Find where the given text appears and provide that cell's center as (X, Y) coordinate. 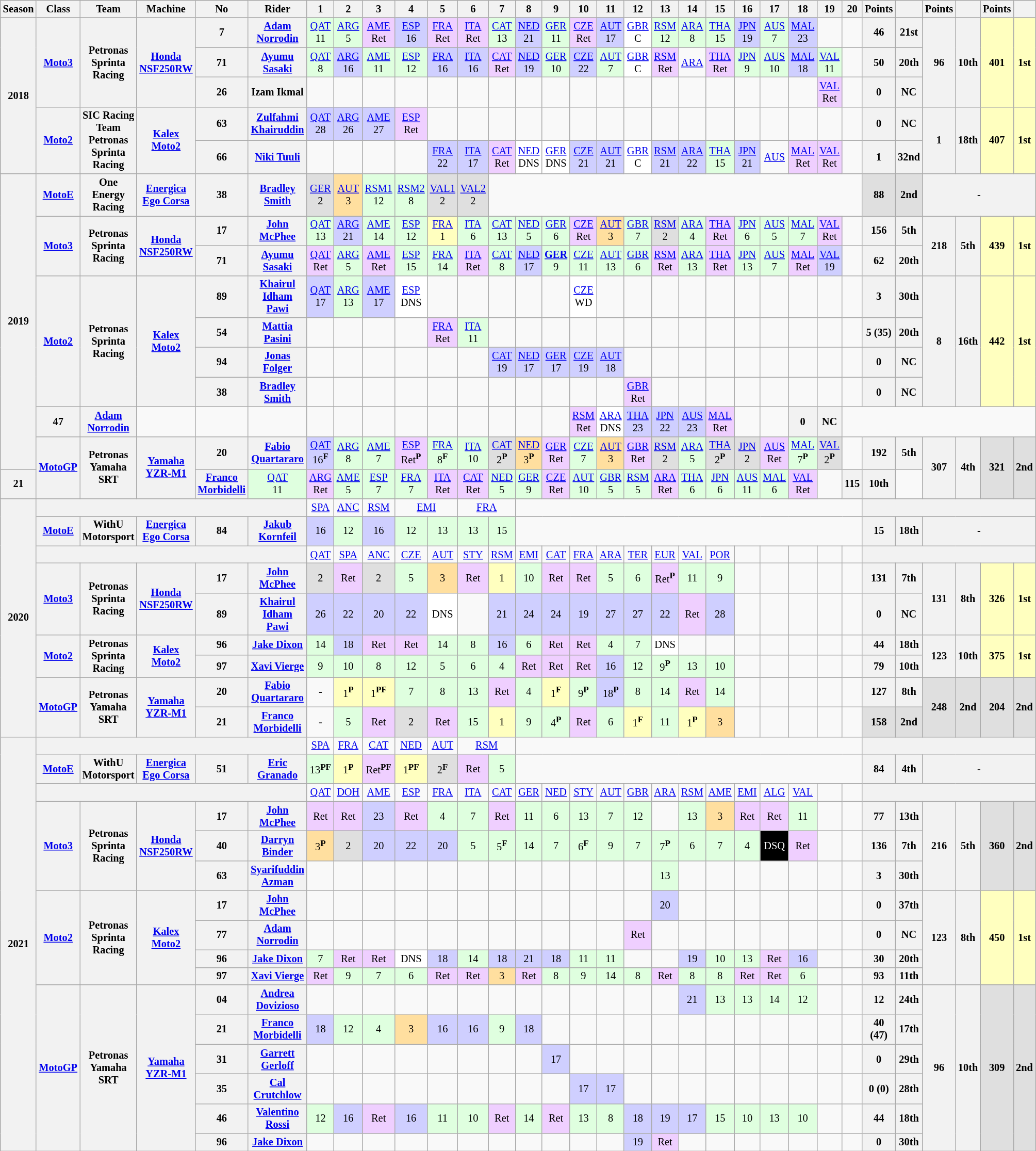
POR (720, 555)
JPN13 (747, 261)
30 (879, 959)
Class (58, 9)
RSM21 (665, 157)
40 (47) (879, 1029)
ESP16 (412, 33)
04 (222, 999)
21st (909, 33)
JPN2 (747, 453)
AME17 (379, 297)
QAT28 (321, 124)
375 (997, 656)
VAL11 (829, 62)
ALG (775, 792)
ESPRetP (412, 453)
Izam Ikmal (277, 92)
54 (222, 332)
ARG16 (349, 62)
ARARet (665, 484)
MAL18 (802, 62)
GBR7 (637, 231)
GERDNS (556, 157)
QAT8 (321, 62)
Jakub Kornfeil (277, 531)
THA2P (720, 453)
FRA14 (442, 261)
2F (442, 769)
0 (0) (879, 1089)
NEDDNS (529, 157)
13th (909, 816)
No (222, 9)
CZE (412, 555)
Zulfahmi Khairuddin (277, 124)
ESP15 (412, 261)
6F (584, 846)
ITA11 (473, 332)
66 (222, 157)
MAL6 (775, 484)
Team (108, 9)
93 (879, 976)
321 (997, 467)
439 (997, 246)
NED19 (529, 62)
ITA6 (473, 231)
18P (611, 692)
MAL7P (802, 453)
AUS11 (747, 484)
RSM12 (665, 33)
CZE11 (584, 261)
ARGRet (321, 484)
GERRet (556, 453)
248 (939, 707)
QAT17 (321, 297)
JPN9 (747, 62)
Garrett Gerloff (277, 1059)
THA6 (692, 484)
RSM5 (637, 484)
216 (939, 846)
5 (35) (879, 332)
Rider (277, 9)
307 (939, 467)
35 (222, 1089)
FRA16 (442, 62)
442 (997, 342)
CAT19 (502, 362)
Mattia Pasini (277, 332)
ARA22 (692, 157)
AME5 (349, 484)
16th (968, 342)
GBR (637, 792)
79 (879, 666)
401 (997, 62)
62 (879, 261)
88 (879, 195)
AUS10 (775, 62)
NED21 (529, 33)
CZEWD (584, 297)
GER17 (556, 362)
FRA1 (442, 231)
450 (997, 938)
ARA5 (692, 453)
VAL22 (473, 195)
Machine (166, 9)
158 (879, 722)
40 (222, 846)
ITA (473, 792)
QAT16F (321, 453)
37th (909, 905)
Jonas Folger (277, 362)
Darryn Binder (277, 846)
EUR (665, 555)
AME27 (379, 124)
2019 (19, 321)
ARADNS (611, 422)
RSM112 (379, 195)
QATRet (321, 261)
AUT7 (611, 62)
CAT2P (502, 453)
VAL19 (829, 261)
AUT13 (611, 261)
2021 (19, 944)
AME7 (379, 453)
CZE7 (584, 453)
ESP7 (379, 484)
One Energy Racing (108, 195)
AUT10 (584, 484)
AME14 (379, 231)
17th (909, 1029)
Eric Granado (277, 769)
AME11 (379, 62)
AUT18 (611, 362)
GER (529, 792)
THA23 (637, 422)
192 (879, 453)
GER11 (556, 33)
JPN21 (747, 157)
DSQ (775, 846)
ARG8 (349, 453)
13PF (321, 769)
50 (879, 62)
204 (997, 707)
AUT21 (611, 157)
Andrea Dovizioso (277, 999)
AUT17 (611, 33)
AUS5 (775, 231)
VAL12 (442, 195)
SIC Racing TeamPetronas Sprinta Racing (108, 140)
4P (556, 722)
28th (909, 1089)
309 (997, 1067)
2018 (19, 96)
GBR5 (611, 484)
AUS23 (692, 422)
156 (879, 231)
Season (19, 9)
24th (909, 999)
3P (321, 846)
29th (909, 1059)
FRA8F (442, 453)
RetP (665, 578)
Valentino Rossi (277, 1118)
MAL23 (802, 33)
ARA4 (692, 231)
ITA17 (473, 157)
ITA16 (473, 62)
7P (665, 846)
31 (222, 1059)
47 (58, 422)
360 (997, 846)
ESP (412, 792)
GER10 (556, 62)
127 (879, 692)
DOH (349, 792)
RSM28 (412, 195)
ESPDNS (412, 297)
326 (997, 598)
TER (637, 555)
CAT8 (502, 261)
23 (379, 816)
Syarifuddin Azman (277, 876)
407 (997, 140)
QAT13 (321, 231)
ARA8 (692, 33)
MAL7 (802, 231)
ARG26 (349, 124)
ITA10 (473, 453)
JPN19 (747, 33)
GBR6 (637, 261)
FRA7 (412, 484)
28 (720, 614)
JPN22 (665, 422)
5F (502, 846)
CZE19 (584, 362)
CZE21 (584, 157)
RetPF (379, 769)
218 (939, 246)
ARG13 (349, 297)
ARG21 (349, 231)
Cal Crutchlow (277, 1089)
AUS (775, 157)
AUSRet (775, 453)
Niki Tuuli (277, 157)
GER2 (321, 195)
115 (852, 484)
11th (909, 976)
32nd (909, 157)
136 (879, 846)
VAL2P (829, 453)
GER6 (556, 231)
94 (222, 362)
ESPRet (412, 124)
51 (222, 769)
NED3P (529, 453)
CZE22 (584, 62)
2020 (19, 617)
FRA22 (442, 157)
ARA13 (692, 261)
